Find where the given text appears and provide that cell's center as (x, y) coordinate. 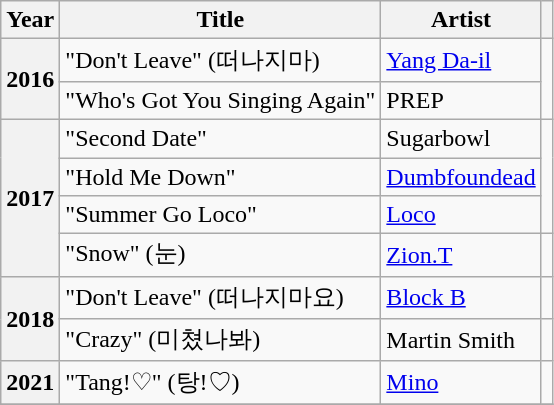
"Summer Go Loco" (220, 215)
"Don't Leave" (떠나지마요) (220, 298)
Zion.T (461, 256)
"Snow" (눈) (220, 256)
Title (220, 20)
Mino (461, 382)
Artist (461, 20)
2021 (30, 382)
Year (30, 20)
"Second Date" (220, 138)
Yang Da-il (461, 60)
"Hold Me Down" (220, 177)
2018 (30, 318)
Martin Smith (461, 340)
"Who's Got You Singing Again" (220, 100)
Dumbfoundead (461, 177)
Block B (461, 298)
"Tang!♡" (탕!♡) (220, 382)
Sugarbowl (461, 138)
Loco (461, 215)
PREP (461, 100)
"Crazy" (미쳤나봐) (220, 340)
"Don't Leave" (떠나지마) (220, 60)
2016 (30, 80)
2017 (30, 198)
